Search for the cell housing the specified text and yield its [x, y] center coordinate. 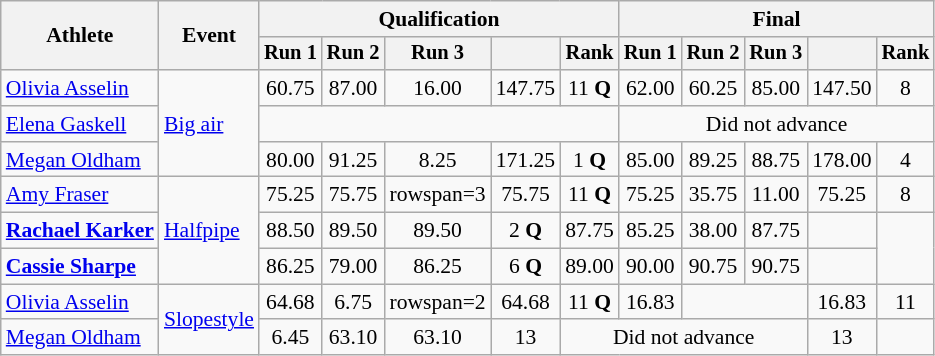
79.00 [354, 267]
6.75 [354, 302]
11 [906, 302]
147.50 [842, 88]
90.00 [650, 267]
Athlete [80, 36]
Qualification [439, 19]
Amy Fraser [80, 195]
62.00 [650, 88]
88.50 [290, 231]
4 [906, 160]
Rachael Karker [80, 231]
171.25 [526, 160]
6.45 [290, 338]
Event [209, 36]
38.00 [714, 231]
Slopestyle [209, 320]
60.25 [714, 88]
1 Q [590, 160]
89.25 [714, 160]
Cassie Sharpe [80, 267]
rowspan=3 [437, 195]
Final [776, 19]
2 Q [526, 231]
8.25 [437, 160]
80.00 [290, 160]
16.00 [437, 88]
147.75 [526, 88]
6 Q [526, 267]
88.75 [776, 160]
60.75 [290, 88]
89.00 [590, 267]
rowspan=2 [437, 302]
Big air [209, 124]
85.25 [650, 231]
Elena Gaskell [80, 124]
11.00 [776, 195]
87.00 [354, 88]
178.00 [842, 160]
Halfpipe [209, 230]
91.25 [354, 160]
35.75 [714, 195]
